Provide the [x, y] coordinate of the cell's center where the given text is located.  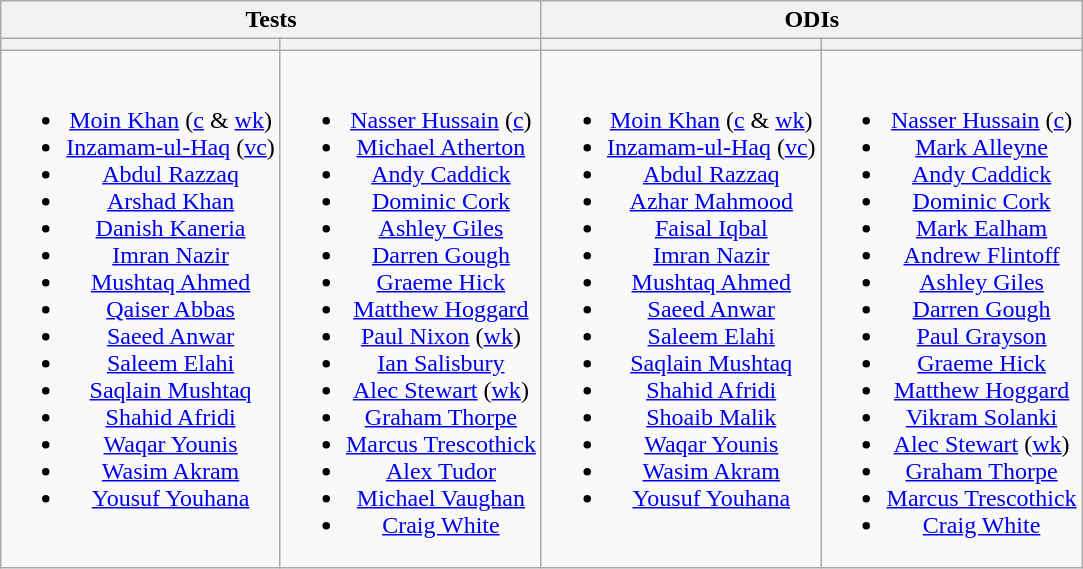
ODIs [812, 20]
Tests [272, 20]
